Extract the [x, y] coordinate from the center of the cell holding the provided text.  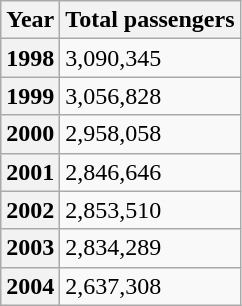
2004 [30, 286]
Year [30, 20]
2,958,058 [150, 134]
2,834,289 [150, 248]
2002 [30, 210]
3,090,345 [150, 58]
2000 [30, 134]
2001 [30, 172]
3,056,828 [150, 96]
2,846,646 [150, 172]
1998 [30, 58]
1999 [30, 96]
2,853,510 [150, 210]
2,637,308 [150, 286]
Total passengers [150, 20]
2003 [30, 248]
